For the text-containing cell, return its midpoint in [X, Y] coordinate format. 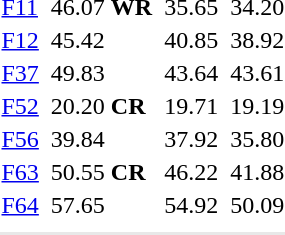
40.85 [192, 40]
39.84 [101, 139]
49.83 [101, 73]
F52 [20, 106]
45.42 [101, 40]
F12 [20, 40]
F56 [20, 139]
43.64 [192, 73]
57.65 [101, 205]
F64 [20, 205]
50.55 CR [101, 172]
19.71 [192, 106]
F63 [20, 172]
20.20 CR [101, 106]
37.92 [192, 139]
54.92 [192, 205]
F37 [20, 73]
46.22 [192, 172]
